Return (x, y) of the center of cell containing provided text 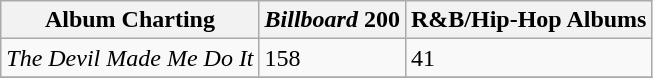
41 (528, 58)
R&B/Hip-Hop Albums (528, 20)
Billboard 200 (332, 20)
158 (332, 58)
The Devil Made Me Do It (130, 58)
Album Charting (130, 20)
